Extract the [X, Y] coordinate from the center of the cell holding the provided text.  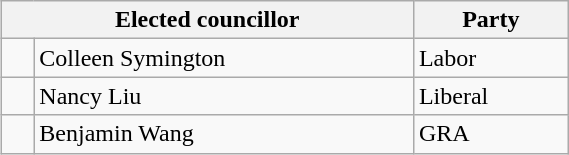
Nancy Liu [224, 96]
Party [490, 20]
Colleen Symington [224, 58]
Labor [490, 58]
Liberal [490, 96]
Benjamin Wang [224, 134]
Elected councillor [207, 20]
GRA [490, 134]
